Scan for the cell matching the given text and deliver its (x, y) coordinate at center. 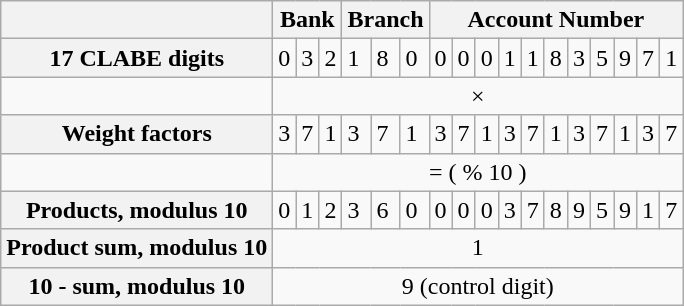
× (478, 96)
Products, modulus 10 (137, 210)
Bank (308, 20)
Branch (386, 20)
Account Number (556, 20)
10 - sum, modulus 10 (137, 286)
17 CLABE digits (137, 58)
Weight factors (137, 134)
= ( % 10 ) (478, 172)
9 (control digit) (478, 286)
6 (386, 210)
Product sum, modulus 10 (137, 248)
